Detect which cell encompasses the target text, then output its [X, Y] center coordinate. 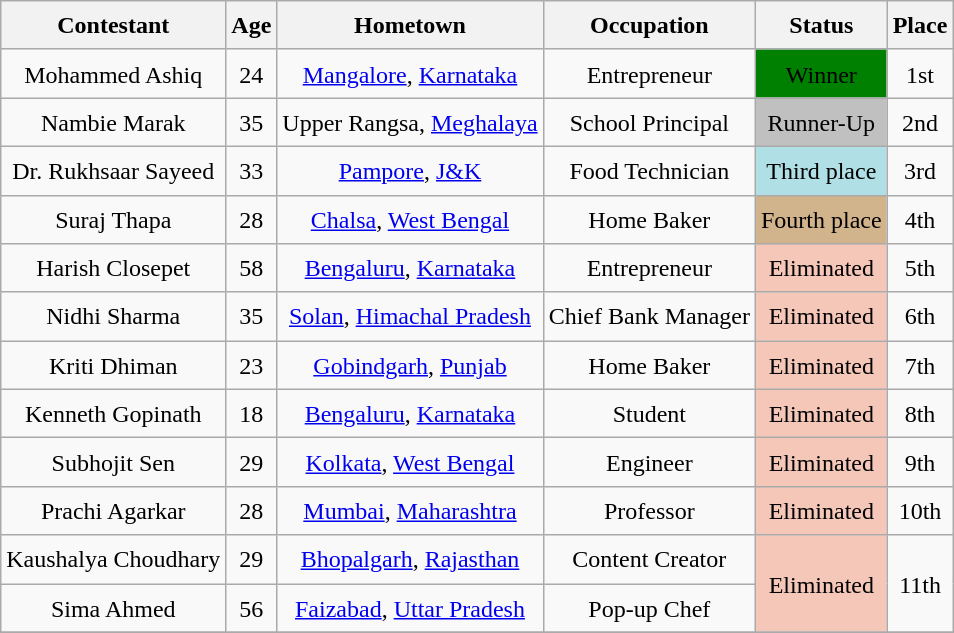
33 [252, 170]
Status [821, 26]
Occupation [649, 26]
Kolkata, West Bengal [410, 462]
Sima Ahmed [114, 608]
Faizabad, Uttar Pradesh [410, 608]
Nidhi Sharma [114, 316]
Professor [649, 510]
Hometown [410, 26]
Mohammed Ashiq [114, 74]
Dr. Rukhsaar Sayeed [114, 170]
Subhojit Sen [114, 462]
Content Creator [649, 560]
Mumbai, Maharashtra [410, 510]
3rd [920, 170]
24 [252, 74]
Kriti Dhiman [114, 366]
Contestant [114, 26]
Suraj Thapa [114, 220]
Prachi Agarkar [114, 510]
Age [252, 26]
Chalsa, West Bengal [410, 220]
11th [920, 584]
6th [920, 316]
Kenneth Gopinath [114, 414]
56 [252, 608]
18 [252, 414]
58 [252, 268]
Harish Closepet [114, 268]
Mangalore, Karnataka [410, 74]
Third place [821, 170]
Chief Bank Manager [649, 316]
Gobindgarh, Punjab [410, 366]
Upper Rangsa, Meghalaya [410, 122]
Engineer [649, 462]
7th [920, 366]
Pampore, J&K [410, 170]
Solan, Himachal Pradesh [410, 316]
5th [920, 268]
8th [920, 414]
9th [920, 462]
Bhopalgarh, Rajasthan [410, 560]
4th [920, 220]
1st [920, 74]
Place [920, 26]
Student [649, 414]
Kaushalya Choudhary [114, 560]
Runner-Up [821, 122]
Food Technician [649, 170]
School Principal [649, 122]
10th [920, 510]
Nambie Marak [114, 122]
Fourth place [821, 220]
Winner [821, 74]
23 [252, 366]
2nd [920, 122]
Pop-up Chef [649, 608]
